Determine the [X, Y] coordinate at the center of the cell enclosing the given text.  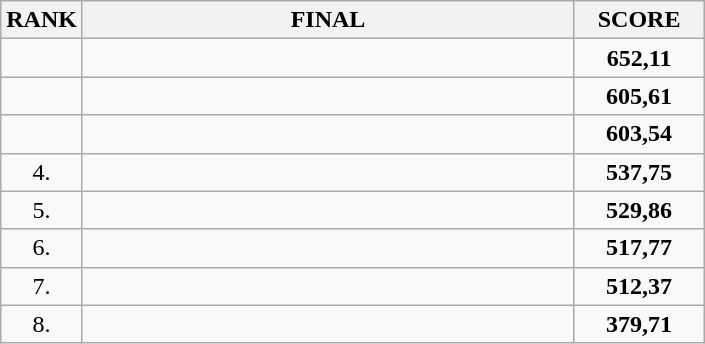
FINAL [328, 20]
4. [42, 172]
603,54 [640, 134]
RANK [42, 20]
SCORE [640, 20]
537,75 [640, 172]
517,77 [640, 248]
529,86 [640, 210]
6. [42, 248]
379,71 [640, 324]
512,37 [640, 286]
605,61 [640, 96]
7. [42, 286]
652,11 [640, 58]
8. [42, 324]
5. [42, 210]
